Scan for the cell matching the given text and deliver its (x, y) coordinate at center. 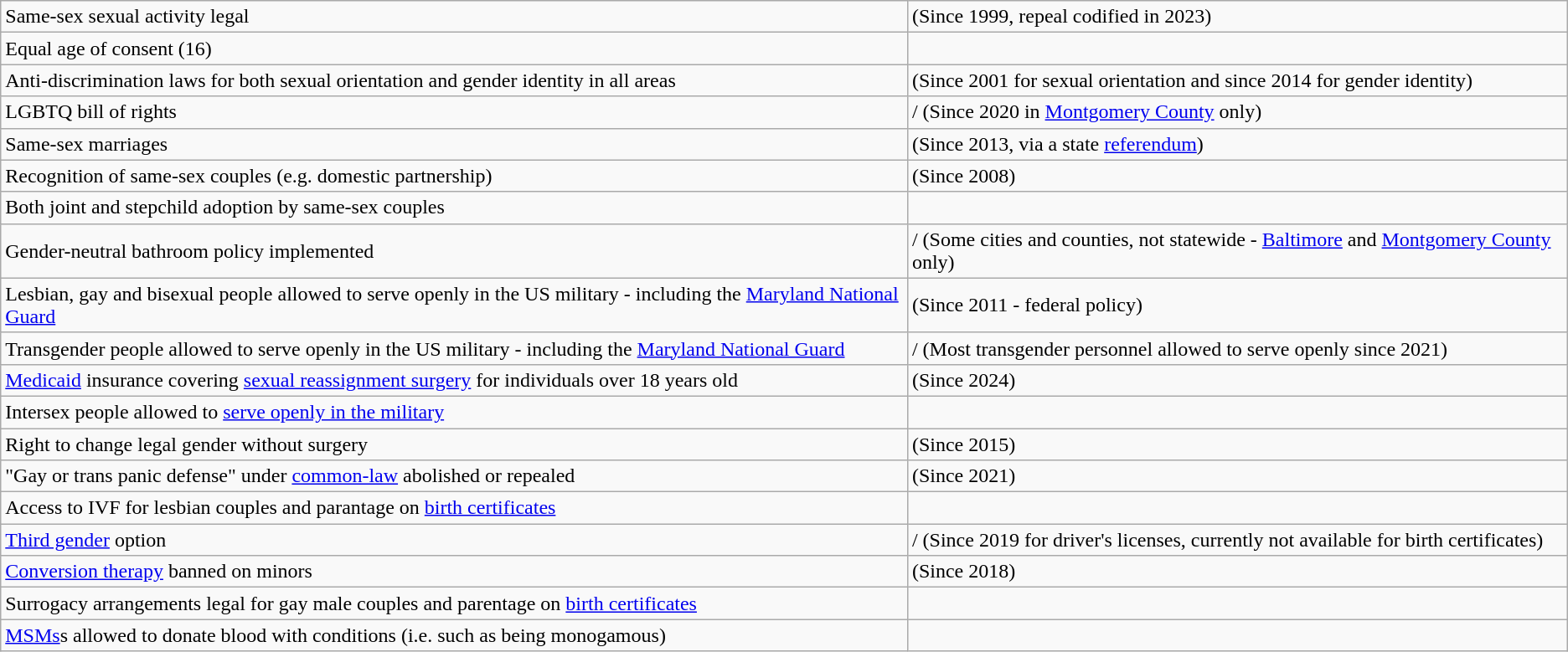
(Since 1999, repeal codified in 2023) (1237, 17)
"Gay or trans panic defense" under common-law abolished or repealed (454, 476)
Same-sex sexual activity legal (454, 17)
Anti-discrimination laws for both sexual orientation and gender identity in all areas (454, 80)
MSMss allowed to donate blood with conditions (i.e. such as being monogamous) (454, 635)
(Since 2024) (1237, 380)
(Since 2015) (1237, 444)
LGBTQ bill of rights (454, 112)
Right to change legal gender without surgery (454, 444)
Intersex people allowed to serve openly in the military (454, 412)
(Since 2011 - federal policy) (1237, 305)
Third gender option (454, 540)
(Since 2018) (1237, 572)
Equal age of consent (16) (454, 49)
Access to IVF for lesbian couples and parantage on birth certificates (454, 508)
Conversion therapy banned on minors (454, 572)
Recognition of same-sex couples (e.g. domestic partnership) (454, 176)
Lesbian, gay and bisexual people allowed to serve openly in the US military - including the Maryland National Guard (454, 305)
/ (Since 2019 for driver's licenses, currently not available for birth certificates) (1237, 540)
Transgender people allowed to serve openly in the US military - including the Maryland National Guard (454, 348)
/ (Some cities and counties, not statewide - Baltimore and Montgomery County only) (1237, 251)
(Since 2008) (1237, 176)
Medicaid insurance covering sexual reassignment surgery for individuals over 18 years old (454, 380)
(Since 2013, via a state referendum) (1237, 144)
(Since 2021) (1237, 476)
Surrogacy arrangements legal for gay male couples and parentage on birth certificates (454, 603)
/ (Most transgender personnel allowed to serve openly since 2021) (1237, 348)
/ (Since 2020 in Montgomery County only) (1237, 112)
Gender-neutral bathroom policy implemented (454, 251)
(Since 2001 for sexual orientation and since 2014 for gender identity) (1237, 80)
Same-sex marriages (454, 144)
Both joint and stepchild adoption by same-sex couples (454, 208)
